Search for the cell housing the specified text and yield its (X, Y) center coordinate. 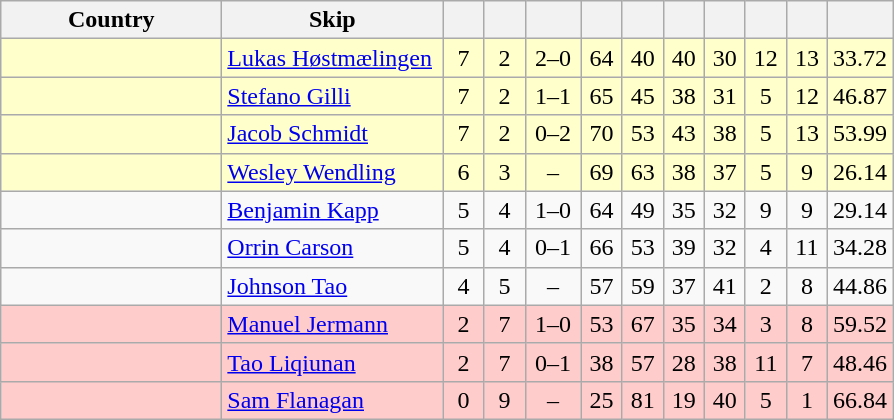
66 (602, 248)
Skip (332, 20)
66.84 (860, 400)
39 (684, 248)
81 (642, 400)
59.52 (860, 324)
Jacob Schmidt (332, 134)
67 (642, 324)
19 (684, 400)
46.87 (860, 96)
49 (642, 210)
48.46 (860, 362)
41 (724, 286)
28 (684, 362)
Country (112, 20)
Lukas Høstmælingen (332, 58)
65 (602, 96)
Manuel Jermann (332, 324)
Stefano Gilli (332, 96)
59 (642, 286)
26.14 (860, 172)
Orrin Carson (332, 248)
25 (602, 400)
69 (602, 172)
31 (724, 96)
Tao Liqiunan (332, 362)
0 (464, 400)
53.99 (860, 134)
Sam Flanagan (332, 400)
30 (724, 58)
44.86 (860, 286)
0–2 (553, 134)
Benjamin Kapp (332, 210)
Johnson Tao (332, 286)
33.72 (860, 58)
63 (642, 172)
29.14 (860, 210)
6 (464, 172)
34 (724, 324)
34.28 (860, 248)
45 (642, 96)
Wesley Wendling (332, 172)
1 (806, 400)
43 (684, 134)
2–0 (553, 58)
70 (602, 134)
1–1 (553, 96)
